From the cell containing the given text, extract its center point as (X, Y) coordinate. 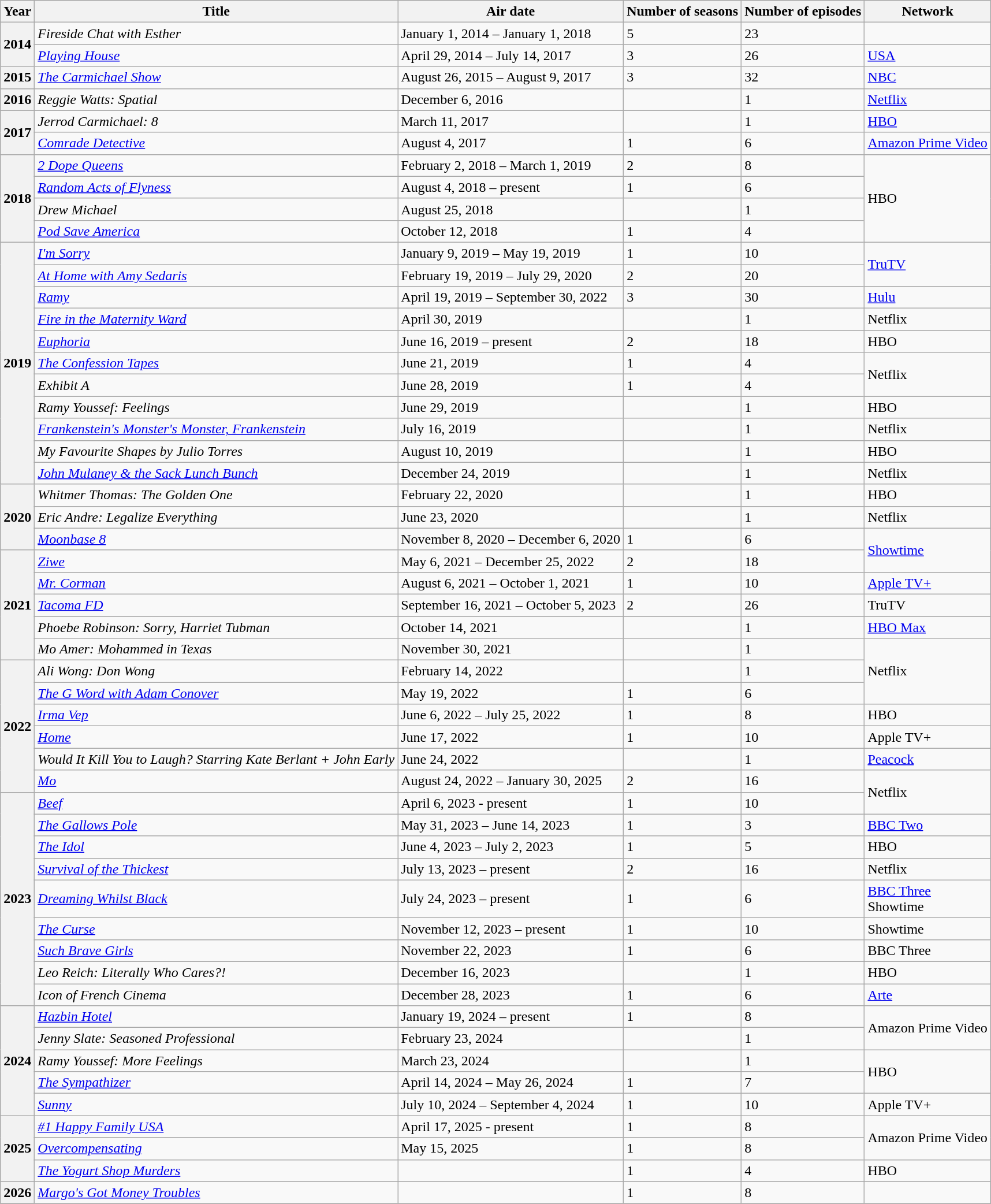
BBC ThreeShowtime (927, 899)
December 28, 2023 (511, 994)
2024 (17, 1061)
February 23, 2024 (511, 1039)
November 30, 2021 (511, 649)
Hulu (927, 298)
2019 (17, 363)
June 23, 2020 (511, 517)
John Mulaney & the Sack Lunch Bunch (216, 473)
Mr. Corman (216, 583)
Beef (216, 803)
Moonbase 8 (216, 539)
July 24, 2023 – present (511, 899)
20 (803, 276)
#1 Happy Family USA (216, 1127)
December 6, 2016 (511, 99)
August 25, 2018 (511, 209)
Reggie Watts: Spatial (216, 99)
May 31, 2023 – June 14, 2023 (511, 825)
The Carmichael Show (216, 77)
August 6, 2021 – October 1, 2021 (511, 583)
The Sympathizer (216, 1083)
May 6, 2021 – December 25, 2022 (511, 561)
23 (803, 34)
Ziwe (216, 561)
June 21, 2019 (511, 363)
February 22, 2020 (511, 495)
2025 (17, 1149)
April 14, 2024 – May 26, 2024 (511, 1083)
Tacoma FD (216, 605)
March 23, 2024 (511, 1061)
Comrade Detective (216, 143)
Exhibit A (216, 385)
BBC Two (927, 825)
The Curse (216, 928)
The Confession Tapes (216, 363)
June 17, 2022 (511, 737)
2017 (17, 132)
December 16, 2023 (511, 972)
Jerrod Carmichael: 8 (216, 121)
April 17, 2025 - present (511, 1127)
Survival of the Thickest (216, 869)
November 22, 2023 (511, 950)
BBC Three (927, 950)
January 1, 2014 – January 1, 2018 (511, 34)
Pod Save America (216, 231)
Home (216, 737)
7 (803, 1083)
Air date (511, 12)
At Home with Amy Sedaris (216, 276)
My Favourite Shapes by Julio Torres (216, 451)
April 30, 2019 (511, 319)
January 19, 2024 – present (511, 1017)
Drew Michael (216, 209)
NBC (927, 77)
Title (216, 12)
Jenny Slate: Seasoned Professional (216, 1039)
August 26, 2015 – August 9, 2017 (511, 77)
April 29, 2014 – July 14, 2017 (511, 55)
Phoebe Robinson: Sorry, Harriet Tubman (216, 627)
Mo (216, 781)
2018 (17, 198)
Leo Reich: Literally Who Cares?! (216, 972)
February 14, 2022 (511, 671)
32 (803, 77)
July 10, 2024 – September 4, 2024 (511, 1105)
HBO Max (927, 627)
The Idol (216, 847)
July 13, 2023 – present (511, 869)
August 24, 2022 – January 30, 2025 (511, 781)
Ramy (216, 298)
August 4, 2017 (511, 143)
Whitmer Thomas: The Golden One (216, 495)
May 15, 2025 (511, 1149)
Ramy Youssef: Feelings (216, 407)
30 (803, 298)
April 19, 2019 – September 30, 2022 (511, 298)
February 2, 2018 – March 1, 2019 (511, 165)
2021 (17, 605)
October 14, 2021 (511, 627)
June 24, 2022 (511, 759)
January 9, 2019 – May 19, 2019 (511, 253)
Hazbin Hotel (216, 1017)
2022 (17, 726)
June 29, 2019 (511, 407)
Number of episodes (803, 12)
2023 (17, 899)
The G Word with Adam Conover (216, 693)
2015 (17, 77)
Arte (927, 994)
2016 (17, 99)
November 8, 2020 – December 6, 2020 (511, 539)
February 19, 2019 – July 29, 2020 (511, 276)
Overcompensating (216, 1149)
June 6, 2022 – July 25, 2022 (511, 715)
August 10, 2019 (511, 451)
2020 (17, 517)
Number of seasons (683, 12)
Frankenstein's Monster's Monster, Frankenstein (216, 429)
June 4, 2023 – July 2, 2023 (511, 847)
The Yogurt Shop Murders (216, 1170)
October 12, 2018 (511, 231)
September 16, 2021 – October 5, 2023 (511, 605)
USA (927, 55)
August 4, 2018 – present (511, 187)
Fire in the Maternity Ward (216, 319)
June 16, 2019 – present (511, 341)
Dreaming Whilst Black (216, 899)
Network (927, 12)
Ali Wong: Don Wong (216, 671)
April 6, 2023 - present (511, 803)
2026 (17, 1192)
I'm Sorry (216, 253)
2014 (17, 44)
Such Brave Girls (216, 950)
Random Acts of Flyness (216, 187)
November 12, 2023 – present (511, 928)
2 Dope Queens (216, 165)
Margo's Got Money Troubles (216, 1192)
Icon of French Cinema (216, 994)
June 28, 2019 (511, 385)
May 19, 2022 (511, 693)
Year (17, 12)
Playing House (216, 55)
Irma Vep (216, 715)
July 16, 2019 (511, 429)
Peacock (927, 759)
Ramy Youssef: More Feelings (216, 1061)
March 11, 2017 (511, 121)
Would It Kill You to Laugh? Starring Kate Berlant + John Early (216, 759)
Euphoria (216, 341)
The Gallows Pole (216, 825)
December 24, 2019 (511, 473)
Sunny (216, 1105)
Fireside Chat with Esther (216, 34)
Mo Amer: Mohammed in Texas (216, 649)
Eric Andre: Legalize Everything (216, 517)
